Locate the cell with the specified text and output its [X, Y] center coordinate. 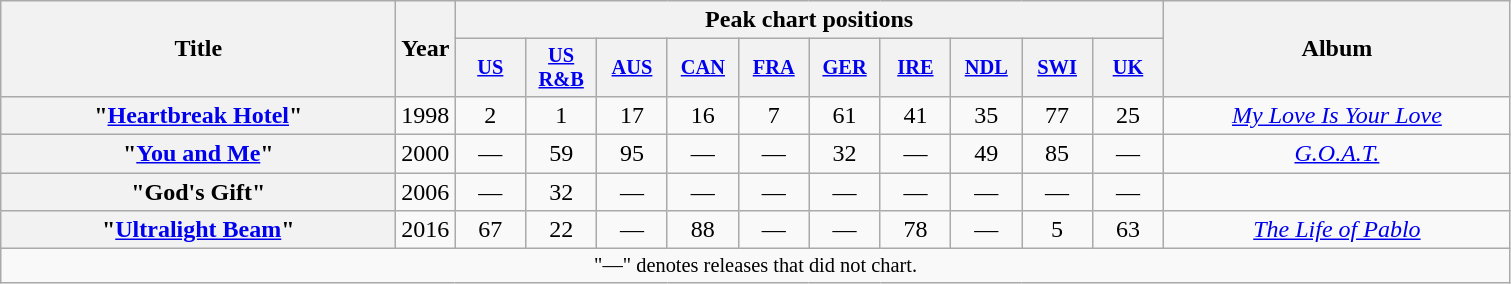
SWI [1058, 68]
"Ultralight Beam" [198, 230]
41 [916, 115]
67 [490, 230]
63 [1128, 230]
2 [490, 115]
35 [986, 115]
US [490, 68]
US R&B [562, 68]
88 [702, 230]
59 [562, 154]
49 [986, 154]
FRA [774, 68]
85 [1058, 154]
1 [562, 115]
78 [916, 230]
77 [1058, 115]
2000 [426, 154]
7 [774, 115]
Album [1336, 49]
My Love Is Your Love [1336, 115]
GER [844, 68]
1998 [426, 115]
UK [1128, 68]
61 [844, 115]
NDL [986, 68]
5 [1058, 230]
IRE [916, 68]
Title [198, 49]
G.O.A.T. [1336, 154]
"You and Me" [198, 154]
16 [702, 115]
"Heartbreak Hotel" [198, 115]
Peak chart positions [810, 20]
CAN [702, 68]
AUS [632, 68]
22 [562, 230]
17 [632, 115]
95 [632, 154]
The Life of Pablo [1336, 230]
2016 [426, 230]
25 [1128, 115]
2006 [426, 192]
Year [426, 49]
"—" denotes releases that did not chart. [756, 266]
"God's Gift" [198, 192]
